Locate the cell with the specified text and output its (X, Y) center coordinate. 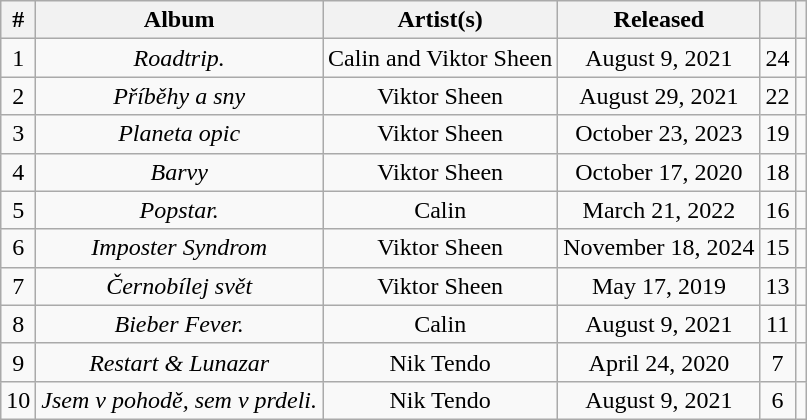
2 (18, 96)
8 (18, 324)
Barvy (180, 172)
Planeta opic (180, 134)
Popstar. (180, 210)
Roadtrip. (180, 58)
October 23, 2023 (659, 134)
9 (18, 362)
November 18, 2024 (659, 248)
15 (778, 248)
1 (18, 58)
22 (778, 96)
Released (659, 20)
Album (180, 20)
3 (18, 134)
Bieber Fever. (180, 324)
18 (778, 172)
# (18, 20)
Příběhy a sny (180, 96)
5 (18, 210)
Artist(s) (440, 20)
4 (18, 172)
Imposter Syndrom (180, 248)
16 (778, 210)
August 29, 2021 (659, 96)
19 (778, 134)
13 (778, 286)
May 17, 2019 (659, 286)
11 (778, 324)
March 21, 2022 (659, 210)
Jsem v pohodě, sem v prdeli. (180, 400)
Restart & Lunazar (180, 362)
Calin and Viktor Sheen (440, 58)
10 (18, 400)
October 17, 2020 (659, 172)
24 (778, 58)
April 24, 2020 (659, 362)
Černobílej svět (180, 286)
